Return the [X, Y] coordinate for the center point of the cell that contains the specified text.  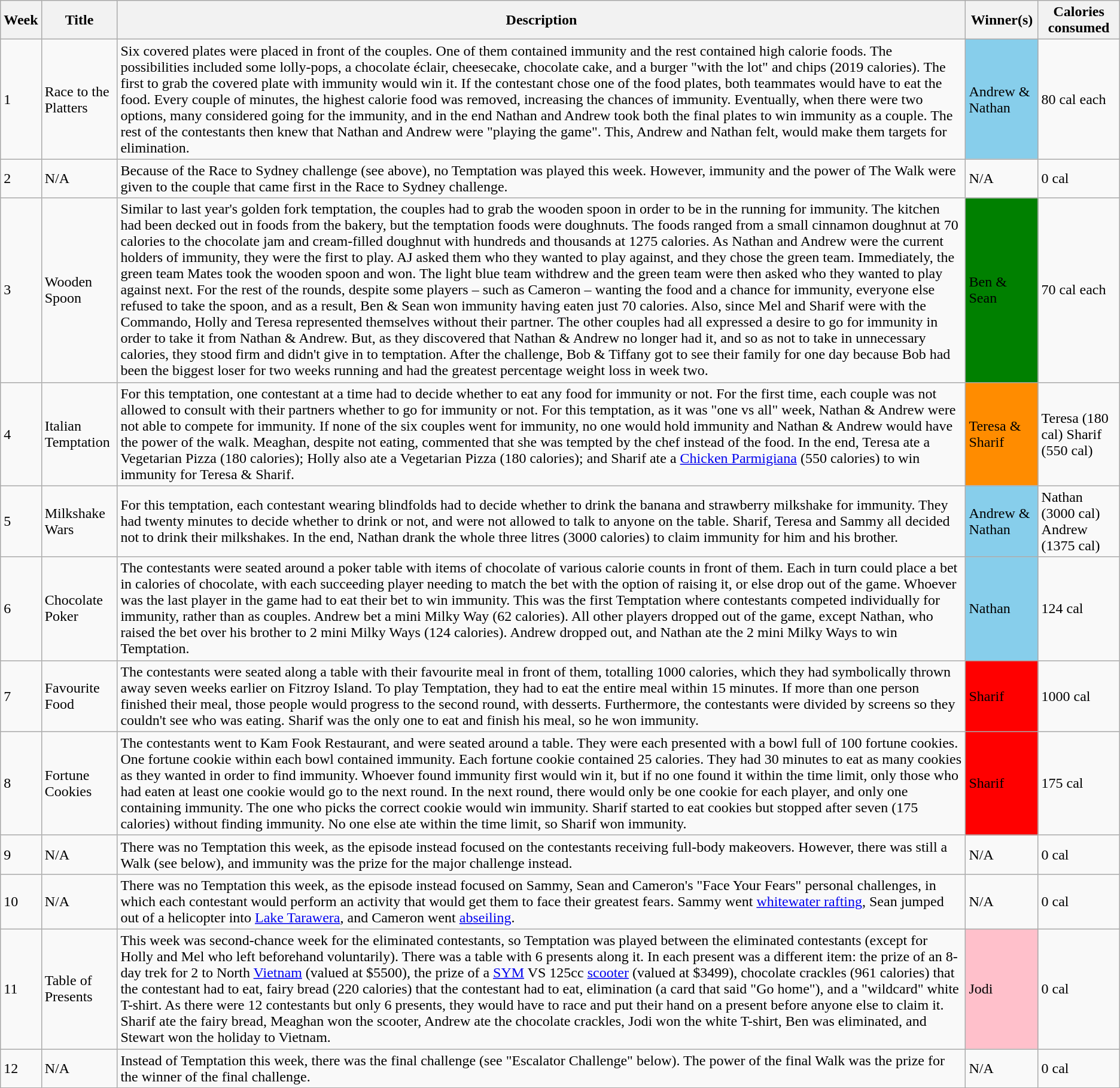
Fortune Cookies [79, 784]
Italian Temptation [79, 434]
9 [21, 854]
8 [21, 784]
Description [541, 20]
1 [21, 99]
Calories consumed [1079, 20]
124 cal [1079, 609]
Race to the Platters [79, 99]
5 [21, 522]
Title [79, 20]
Ben & Sean [1002, 290]
6 [21, 609]
Winner(s) [1002, 20]
11 [21, 989]
Teresa & Sharif [1002, 434]
4 [21, 434]
80 cal each [1079, 99]
1000 cal [1079, 696]
10 [21, 901]
Favourite Food [79, 696]
Week [21, 20]
Nathan (3000 cal) Andrew (1375 cal) [1079, 522]
70 cal each [1079, 290]
175 cal [1079, 784]
Milkshake Wars [79, 522]
Nathan [1002, 609]
Chocolate Poker [79, 609]
Table of Presents [79, 989]
Jodi [1002, 989]
7 [21, 696]
2 [21, 178]
Teresa (180 cal) Sharif (550 cal) [1079, 434]
Wooden Spoon [79, 290]
12 [21, 1068]
3 [21, 290]
